For the text-containing cell, return its midpoint in [X, Y] coordinate format. 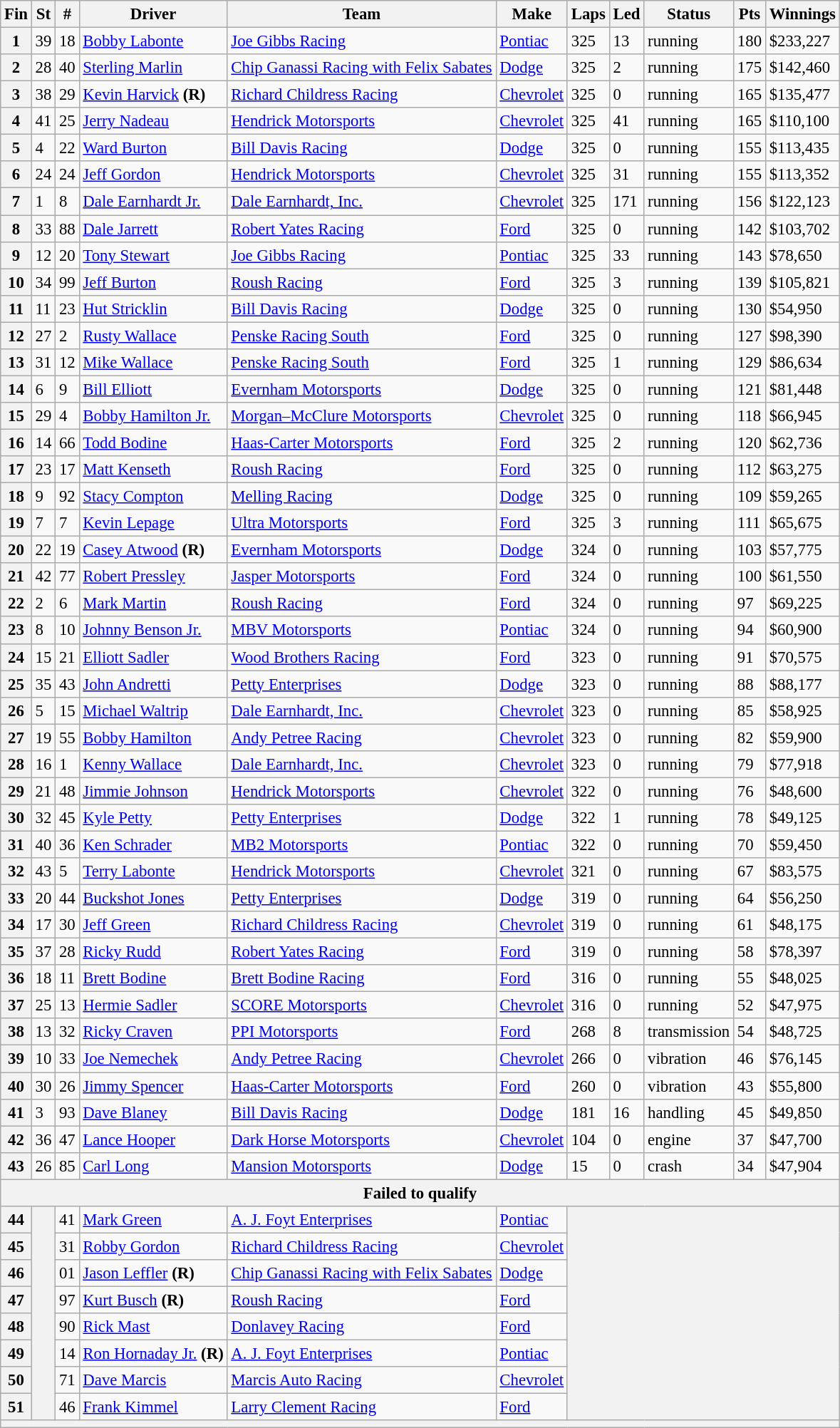
Dave Blaney [153, 1112]
Mike Wallace [153, 363]
Dale Jarrett [153, 229]
Bill Elliott [153, 389]
$57,775 [802, 550]
Jeff Gordon [153, 175]
171 [627, 202]
Mark Green [153, 1220]
Rusty Wallace [153, 336]
$142,460 [802, 68]
$62,736 [802, 443]
$58,925 [802, 710]
130 [750, 309]
$63,275 [802, 470]
Casey Atwood (R) [153, 550]
PPI Motorsports [362, 1033]
Stacy Compton [153, 497]
Matt Kenseth [153, 470]
112 [750, 470]
104 [588, 1139]
Team [362, 14]
180 [750, 41]
handling [689, 1112]
321 [588, 871]
Todd Bodine [153, 443]
120 [750, 443]
$135,477 [802, 95]
Kevin Lepage [153, 523]
58 [750, 952]
139 [750, 282]
$77,918 [802, 765]
64 [750, 899]
$69,225 [802, 604]
01 [67, 1273]
121 [750, 389]
crash [689, 1166]
66 [67, 443]
Jimmy Spencer [153, 1086]
$49,850 [802, 1112]
Jerry Nadeau [153, 121]
181 [588, 1112]
Led [627, 14]
Jasper Motorsports [362, 576]
82 [750, 738]
61 [750, 925]
$105,821 [802, 282]
$47,700 [802, 1139]
50 [16, 1380]
Bobby Hamilton Jr. [153, 416]
$86,634 [802, 363]
Terry Labonte [153, 871]
$233,227 [802, 41]
engine [689, 1139]
266 [588, 1059]
129 [750, 363]
$48,725 [802, 1033]
Carl Long [153, 1166]
71 [67, 1380]
Kenny Wallace [153, 765]
transmission [689, 1033]
109 [750, 497]
92 [67, 497]
Winnings [802, 14]
Ricky Craven [153, 1033]
Dale Earnhardt Jr. [153, 202]
100 [750, 576]
142 [750, 229]
Kevin Harvick (R) [153, 95]
John Andretti [153, 684]
$60,900 [802, 631]
Laps [588, 14]
Hermie Sadler [153, 1005]
Jeff Burton [153, 282]
Driver [153, 14]
Jimmie Johnson [153, 791]
Jason Leffler (R) [153, 1273]
# [67, 14]
52 [750, 1005]
111 [750, 523]
76 [750, 791]
127 [750, 336]
79 [750, 765]
Morgan–McClure Motorsports [362, 416]
67 [750, 871]
Kurt Busch (R) [153, 1300]
$113,435 [802, 148]
Jeff Green [153, 925]
$65,675 [802, 523]
103 [750, 550]
$66,945 [802, 416]
260 [588, 1086]
Make [532, 14]
99 [67, 282]
Robert Pressley [153, 576]
$47,975 [802, 1005]
$59,900 [802, 738]
$61,550 [802, 576]
143 [750, 255]
$56,250 [802, 899]
Ward Burton [153, 148]
$48,025 [802, 978]
MB2 Motorsports [362, 844]
Fin [16, 14]
$103,702 [802, 229]
Melling Racing [362, 497]
Wood Brothers Racing [362, 657]
Marcis Auto Racing [362, 1380]
Ricky Rudd [153, 952]
51 [16, 1407]
SCORE Motorsports [362, 1005]
Bobby Labonte [153, 41]
$48,175 [802, 925]
$59,450 [802, 844]
Robby Gordon [153, 1246]
$113,352 [802, 175]
Failed to qualify [420, 1193]
Michael Waltrip [153, 710]
$122,123 [802, 202]
$76,145 [802, 1059]
Brett Bodine [153, 978]
Dark Horse Motorsports [362, 1139]
$55,800 [802, 1086]
Hut Stricklin [153, 309]
118 [750, 416]
Ultra Motorsports [362, 523]
91 [750, 657]
$83,575 [802, 871]
Pts [750, 14]
70 [750, 844]
$48,600 [802, 791]
54 [750, 1033]
Ken Schrader [153, 844]
Brett Bodine Racing [362, 978]
$88,177 [802, 684]
Status [689, 14]
175 [750, 68]
93 [67, 1112]
$81,448 [802, 389]
$47,904 [802, 1166]
Johnny Benson Jr. [153, 631]
Frank Kimmel [153, 1407]
Dave Marcis [153, 1380]
$70,575 [802, 657]
$78,650 [802, 255]
Tony Stewart [153, 255]
Elliott Sadler [153, 657]
St [43, 14]
156 [750, 202]
Ron Hornaday Jr. (R) [153, 1354]
78 [750, 818]
Mansion Motorsports [362, 1166]
$59,265 [802, 497]
77 [67, 576]
$78,397 [802, 952]
Lance Hooper [153, 1139]
49 [16, 1354]
90 [67, 1327]
Joe Nemechek [153, 1059]
94 [750, 631]
Kyle Petty [153, 818]
Buckshot Jones [153, 899]
$110,100 [802, 121]
Rick Mast [153, 1327]
Bobby Hamilton [153, 738]
MBV Motorsports [362, 631]
$98,390 [802, 336]
$49,125 [802, 818]
Donlavey Racing [362, 1327]
Sterling Marlin [153, 68]
Larry Clement Racing [362, 1407]
Mark Martin [153, 604]
268 [588, 1033]
$54,950 [802, 309]
